Return (X, Y) of the center of cell containing provided text 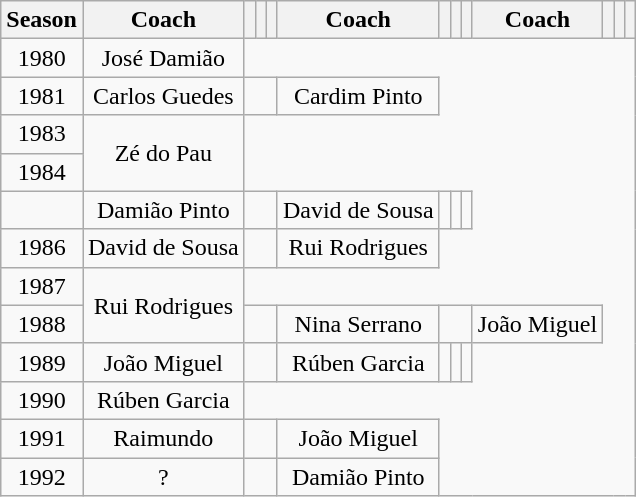
? (163, 477)
Season (42, 20)
Nina Serrano (358, 324)
1986 (42, 248)
José Damião (163, 58)
1991 (42, 438)
1980 (42, 58)
Zé do Pau (163, 153)
1987 (42, 286)
1989 (42, 362)
1990 (42, 400)
Cardim Pinto (358, 96)
Carlos Guedes (163, 96)
1981 (42, 96)
1988 (42, 324)
1992 (42, 477)
1984 (42, 172)
Raimundo (163, 438)
1983 (42, 134)
